Extract the (X, Y) coordinate from the center of the cell holding the provided text.  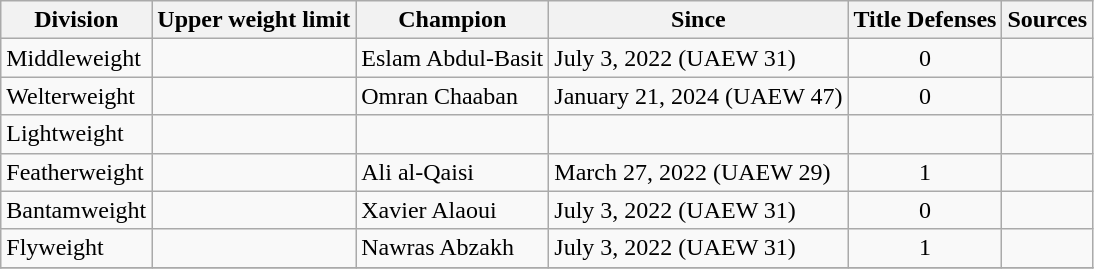
Bantamweight (76, 210)
Division (76, 20)
Featherweight (76, 172)
Flyweight (76, 248)
Ali al-Qaisi (452, 172)
Upper weight limit (254, 20)
Since (698, 20)
Middleweight (76, 58)
Lightweight (76, 134)
March 27, 2022 (UAEW 29) (698, 172)
Eslam Abdul-Basit (452, 58)
Xavier Alaoui (452, 210)
Welterweight (76, 96)
Omran Chaaban (452, 96)
Title Defenses (925, 20)
Champion (452, 20)
Sources (1048, 20)
Nawras Abzakh (452, 248)
January 21, 2024 (UAEW 47) (698, 96)
